Scan for the cell matching the given text and deliver its (x, y) coordinate at center. 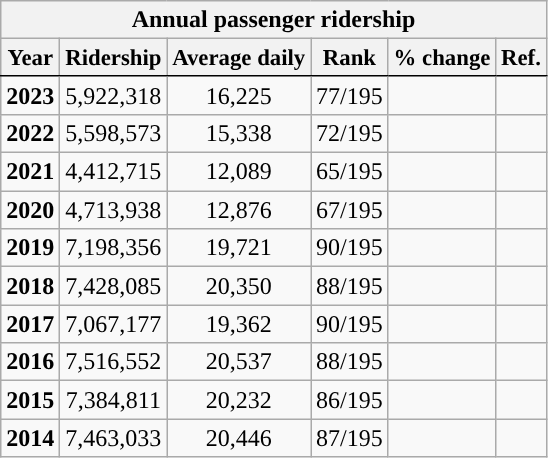
7,198,356 (114, 248)
65/195 (350, 172)
7,384,811 (114, 400)
5,922,318 (114, 95)
19,721 (239, 248)
87/195 (350, 438)
Ref. (521, 58)
15,338 (239, 133)
7,067,177 (114, 324)
2018 (30, 286)
7,516,552 (114, 362)
7,428,085 (114, 286)
16,225 (239, 95)
12,089 (239, 172)
2023 (30, 95)
67/195 (350, 210)
% change (442, 58)
19,362 (239, 324)
2019 (30, 248)
2014 (30, 438)
Annual passenger ridership (274, 20)
2015 (30, 400)
20,350 (239, 286)
20,446 (239, 438)
4,412,715 (114, 172)
2021 (30, 172)
77/195 (350, 95)
Average daily (239, 58)
Year (30, 58)
2016 (30, 362)
20,232 (239, 400)
12,876 (239, 210)
4,713,938 (114, 210)
72/195 (350, 133)
86/195 (350, 400)
2022 (30, 133)
7,463,033 (114, 438)
20,537 (239, 362)
Ridership (114, 58)
Rank (350, 58)
2017 (30, 324)
5,598,573 (114, 133)
2020 (30, 210)
